Detect which cell encompasses the target text, then output its [X, Y] center coordinate. 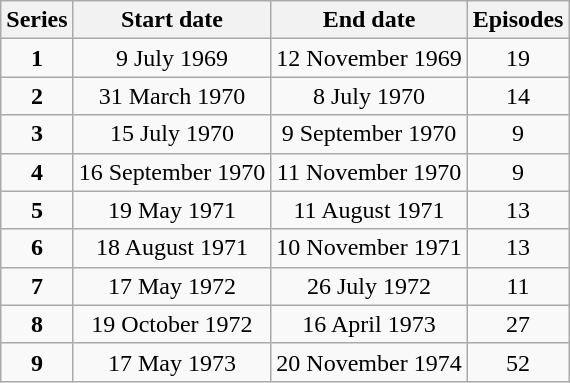
9 September 1970 [369, 134]
7 [37, 286]
52 [518, 362]
16 September 1970 [172, 172]
11 August 1971 [369, 210]
3 [37, 134]
8 [37, 324]
9 July 1969 [172, 58]
11 [518, 286]
Series [37, 20]
26 July 1972 [369, 286]
18 August 1971 [172, 248]
1 [37, 58]
19 [518, 58]
20 November 1974 [369, 362]
4 [37, 172]
14 [518, 96]
12 November 1969 [369, 58]
Episodes [518, 20]
Start date [172, 20]
5 [37, 210]
31 March 1970 [172, 96]
15 July 1970 [172, 134]
16 April 1973 [369, 324]
17 May 1972 [172, 286]
11 November 1970 [369, 172]
8 July 1970 [369, 96]
27 [518, 324]
6 [37, 248]
10 November 1971 [369, 248]
17 May 1973 [172, 362]
End date [369, 20]
19 May 1971 [172, 210]
2 [37, 96]
19 October 1972 [172, 324]
